Scan for the cell matching the given text and deliver its (X, Y) coordinate at center. 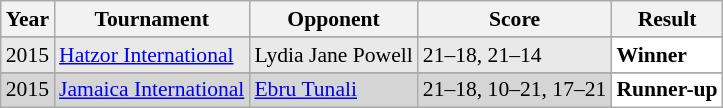
Ebru Tunali (333, 90)
Jamaica International (152, 90)
Hatzor International (152, 55)
Score (515, 19)
Runner-up (666, 90)
Year (28, 19)
Lydia Jane Powell (333, 55)
Result (666, 19)
21–18, 10–21, 17–21 (515, 90)
Opponent (333, 19)
Winner (666, 55)
Tournament (152, 19)
21–18, 21–14 (515, 55)
